Pinpoint the cell where the given text exists, returning its [X, Y] midpoint coordinate. 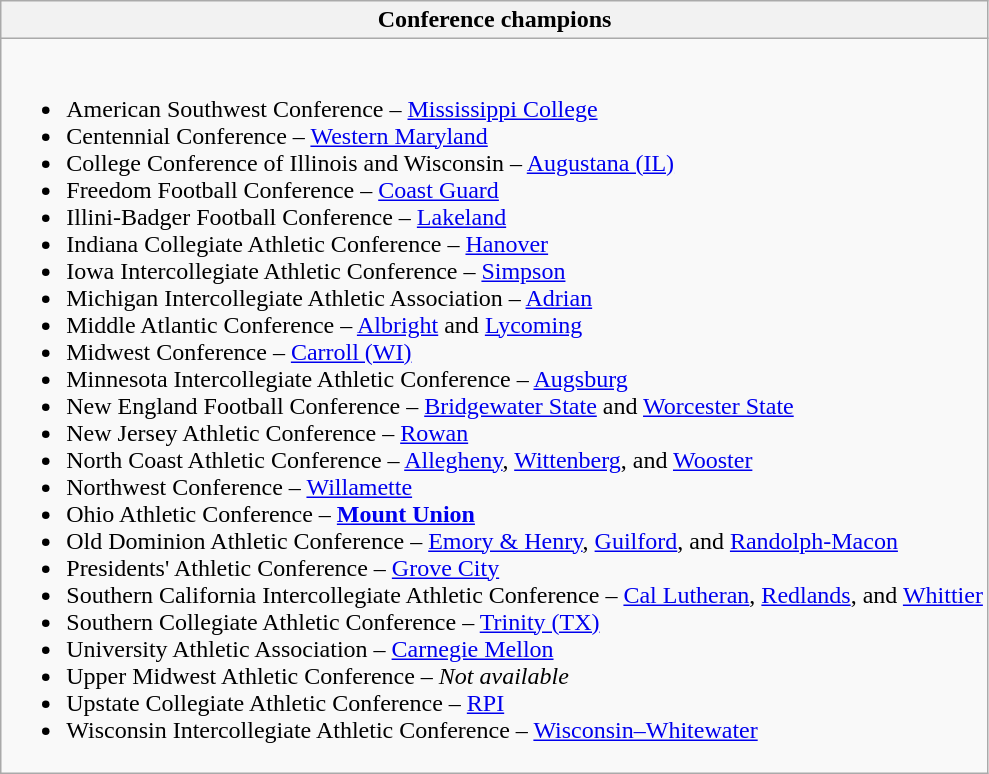
Conference champions [495, 20]
